Scan for the cell matching the given text and deliver its (x, y) coordinate at center. 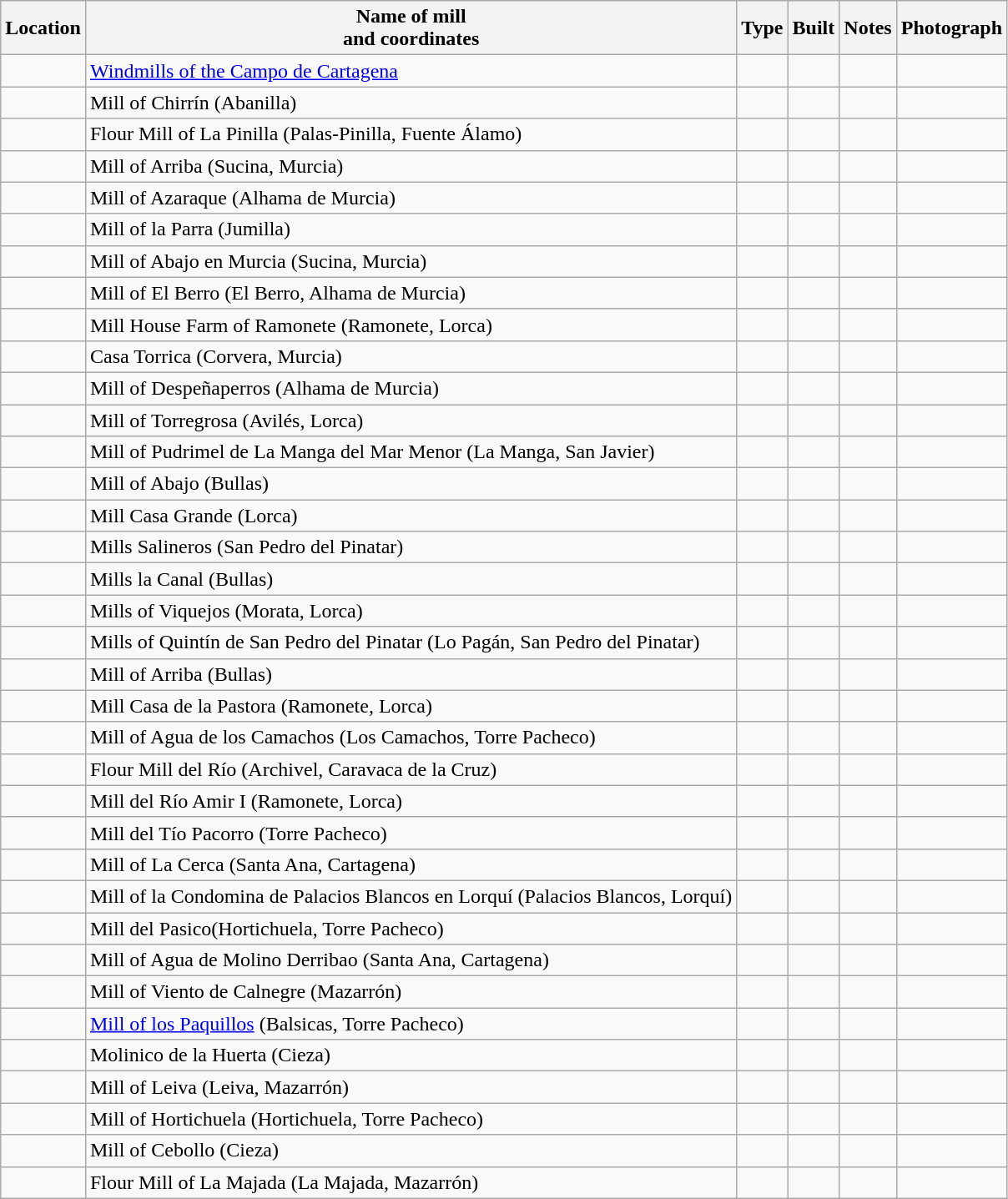
Mill of Agua de Molino Derribao (Santa Ana, Cartagena) (411, 960)
Mill of Agua de los Camachos (Los Camachos, Torre Pacheco) (411, 738)
Flour Mill of La Majada (La Majada, Mazarrón) (411, 1182)
Built (814, 28)
Mill del Río Amir I (Ramonete, Lorca) (411, 801)
Mill of Abajo (Bullas) (411, 484)
Mill of Abajo en Murcia (Sucina, Murcia) (411, 261)
Mills Salineros (San Pedro del Pinatar) (411, 547)
Photograph (951, 28)
Mill del Pasico(Hortichuela, Torre Pacheco) (411, 929)
Mill of El Berro (El Berro, Alhama de Murcia) (411, 293)
Location (43, 28)
Mill of Chirrín (Abanilla) (411, 103)
Mill Casa Grande (Lorca) (411, 516)
Mill of Viento de Calnegre (Mazarrón) (411, 992)
Mill of Torregrosa (Avilés, Lorca) (411, 420)
Mill of la Condomina de Palacios Blancos en Lorquí (Palacios Blancos, Lorquí) (411, 896)
Mill Casa de la Pastora (Ramonete, Lorca) (411, 706)
Mills la Canal (Bullas) (411, 579)
Windmills of the Campo de Cartagena (411, 71)
Mill of Leiva (Leiva, Mazarrón) (411, 1087)
Mill of Pudrimel de La Manga del Mar Menor (La Manga, San Javier) (411, 452)
Mill of Arriba (Sucina, Murcia) (411, 166)
Mill of Azaraque (Alhama de Murcia) (411, 198)
Notes (868, 28)
Mill del Tío Pacorro (Torre Pacheco) (411, 833)
Mill of Arriba (Bullas) (411, 674)
Flour Mill del Río (Archivel, Caravaca de la Cruz) (411, 769)
Type (763, 28)
Name of milland coordinates (411, 28)
Mills of Viquejos (Morata, Lorca) (411, 611)
Flour Mill of La Pinilla (Palas-Pinilla, Fuente Álamo) (411, 134)
Molinico de la Huerta (Cieza) (411, 1055)
Mill of La Cerca (Santa Ana, Cartagena) (411, 864)
Casa Torrica (Corvera, Murcia) (411, 356)
Mill of la Parra (Jumilla) (411, 229)
Mill House Farm of Ramonete (Ramonete, Lorca) (411, 325)
Mill of Hortichuela (Hortichuela, Torre Pacheco) (411, 1119)
Mill of Cebollo (Cieza) (411, 1151)
Mills of Quintín de San Pedro del Pinatar (Lo Pagán, San Pedro del Pinatar) (411, 642)
Mill of los Paquillos (Balsicas, Torre Pacheco) (411, 1024)
Mill of Despeñaperros (Alhama de Murcia) (411, 388)
